Extract the [X, Y] coordinate from the center of the cell holding the provided text.  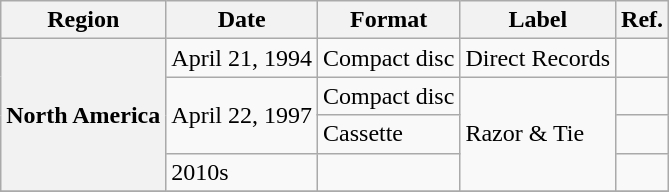
Cassette [389, 134]
Date [242, 20]
North America [84, 115]
Direct Records [538, 58]
2010s [242, 172]
Label [538, 20]
Format [389, 20]
Region [84, 20]
Ref. [642, 20]
Razor & Tie [538, 134]
April 21, 1994 [242, 58]
April 22, 1997 [242, 115]
